Identify which cell holds the provided text, then report its (x, y) central coordinate. 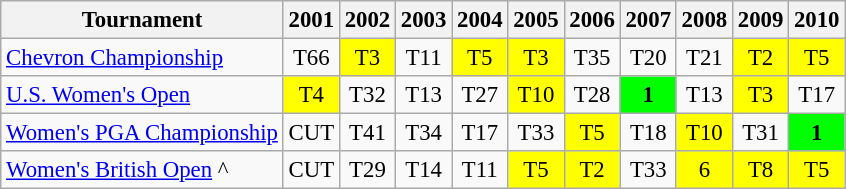
T34 (424, 133)
Women's PGA Championship (142, 133)
Tournament (142, 20)
T20 (648, 58)
T41 (367, 133)
2002 (367, 20)
2005 (536, 20)
U.S. Women's Open (142, 95)
T14 (424, 170)
T31 (760, 133)
T35 (592, 58)
T4 (311, 95)
Chevron Championship (142, 58)
2001 (311, 20)
2008 (704, 20)
2009 (760, 20)
T18 (648, 133)
Women's British Open ^ (142, 170)
T27 (480, 95)
2003 (424, 20)
2004 (480, 20)
T32 (367, 95)
T28 (592, 95)
T29 (367, 170)
T21 (704, 58)
2007 (648, 20)
6 (704, 170)
2010 (817, 20)
T66 (311, 58)
2006 (592, 20)
T8 (760, 170)
